Detect which cell encompasses the target text, then output its (x, y) center coordinate. 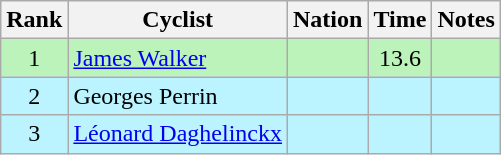
2 (34, 96)
Cyclist (178, 20)
Georges Perrin (178, 96)
Notes (466, 20)
13.6 (400, 58)
Nation (328, 20)
1 (34, 58)
Rank (34, 20)
James Walker (178, 58)
3 (34, 134)
Léonard Daghelinckx (178, 134)
Time (400, 20)
